Locate the cell with the specified text and output its [x, y] center coordinate. 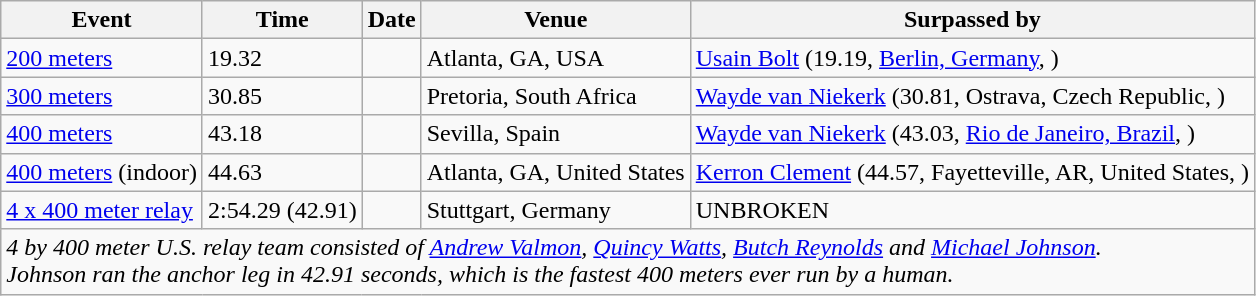
2:54.29 (42.91) [282, 210]
Time [282, 20]
19.32 [282, 58]
200 meters [102, 58]
44.63 [282, 172]
Usain Bolt (19.19, Berlin, Germany, ) [972, 58]
Event [102, 20]
UNBROKEN [972, 210]
300 meters [102, 96]
30.85 [282, 96]
4 x 400 meter relay [102, 210]
Wayde van Niekerk (43.03, Rio de Janeiro, Brazil, ) [972, 134]
43.18 [282, 134]
Venue [556, 20]
Date [392, 20]
Surpassed by [972, 20]
Pretoria, South Africa [556, 96]
Atlanta, GA, USA [556, 58]
Atlanta, GA, United States [556, 172]
400 meters [102, 134]
Wayde van Niekerk (30.81, Ostrava, Czech Republic, ) [972, 96]
Kerron Clement (44.57, Fayetteville, AR, United States, ) [972, 172]
Stuttgart, Germany [556, 210]
Sevilla, Spain [556, 134]
400 meters (indoor) [102, 172]
